Search for the cell housing the specified text and yield its [x, y] center coordinate. 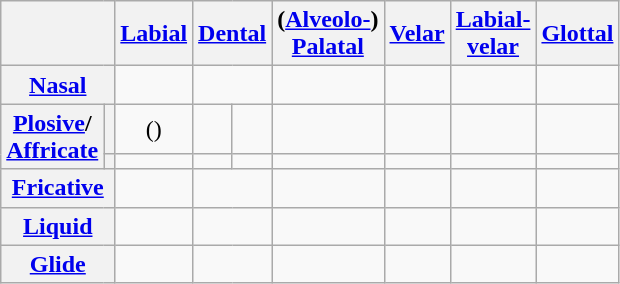
Fricative [58, 188]
Labial-velar [493, 34]
() [154, 129]
Glide [58, 264]
Dental [232, 34]
Labial [154, 34]
Liquid [58, 226]
Nasal [58, 85]
(Alveolo-)Palatal [328, 34]
Velar [417, 34]
Glottal [578, 34]
Plosive/Affricate [52, 136]
